Pinpoint the cell where the given text exists, returning its [x, y] midpoint coordinate. 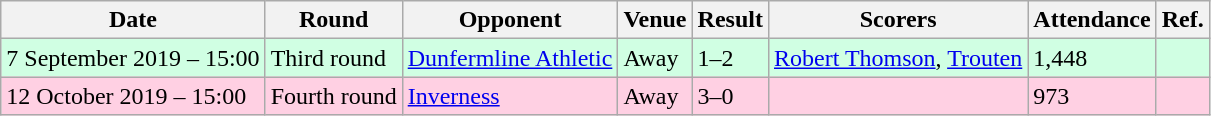
Ref. [1182, 20]
12 October 2019 – 15:00 [133, 96]
Inverness [510, 96]
Result [730, 20]
Venue [655, 20]
Dunfermline Athletic [510, 58]
1–2 [730, 58]
973 [1092, 96]
1,448 [1092, 58]
Fourth round [334, 96]
7 September 2019 – 15:00 [133, 58]
Robert Thomson, Trouten [898, 58]
3–0 [730, 96]
Date [133, 20]
Scorers [898, 20]
Third round [334, 58]
Opponent [510, 20]
Round [334, 20]
Attendance [1092, 20]
